Locate the cell with the specified text and output its [x, y] center coordinate. 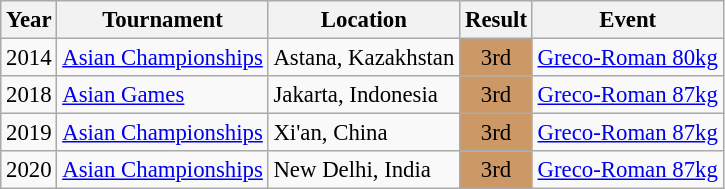
2020 [29, 170]
Year [29, 20]
New Delhi, India [364, 170]
Tournament [162, 20]
Greco-Roman 80kg [628, 58]
2018 [29, 95]
2014 [29, 58]
Astana, Kazakhstan [364, 58]
Location [364, 20]
Result [496, 20]
Asian Games [162, 95]
Xi'an, China [364, 133]
Event [628, 20]
2019 [29, 133]
Jakarta, Indonesia [364, 95]
